For the text-containing cell, return its midpoint in [x, y] coordinate format. 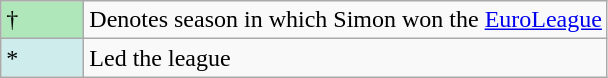
* [42, 58]
† [42, 20]
Denotes season in which Simon won the EuroLeague [346, 20]
Led the league [346, 58]
